Scan for the cell matching the given text and deliver its (X, Y) coordinate at center. 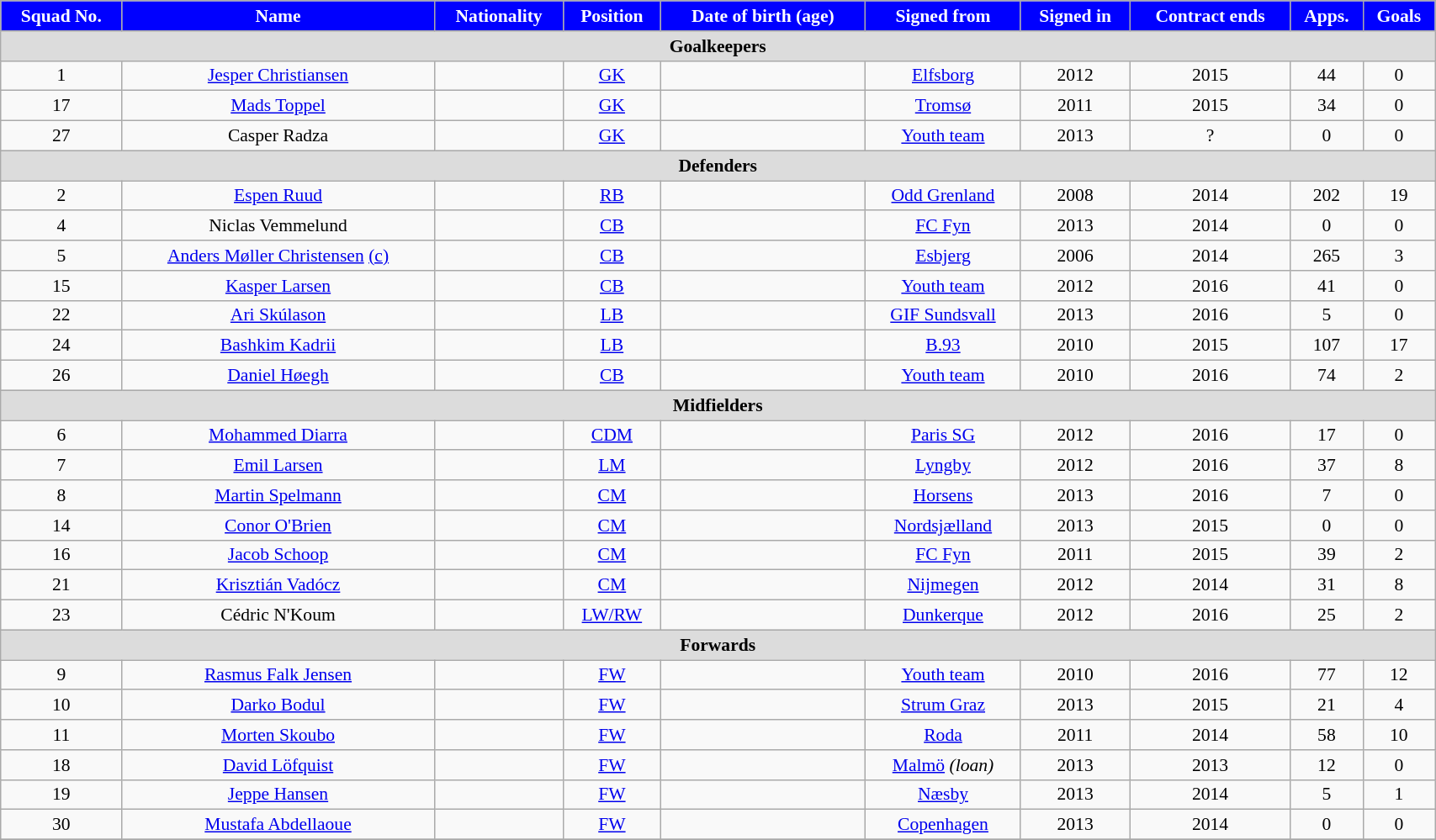
30 (61, 825)
Copenhagen (943, 825)
16 (61, 555)
Jeppe Hansen (278, 795)
11 (61, 735)
Dunkerque (943, 615)
6 (61, 436)
Mads Toppel (278, 106)
B.93 (943, 346)
Morten Skoubo (278, 735)
Bashkim Kadrii (278, 346)
GIF Sundsvall (943, 315)
37 (1327, 466)
Odd Grenland (943, 196)
Goalkeepers (718, 46)
Goals (1399, 16)
41 (1327, 286)
Nordsjælland (943, 526)
Signed in (1075, 16)
Kasper Larsen (278, 286)
25 (1327, 615)
Name (278, 16)
15 (61, 286)
? (1210, 136)
Rasmus Falk Jensen (278, 675)
Defenders (718, 166)
LM (612, 466)
Roda (943, 735)
Mohammed Diarra (278, 436)
Krisztián Vadócz (278, 585)
107 (1327, 346)
Lyngby (943, 466)
CDM (612, 436)
22 (61, 315)
18 (61, 765)
Anders Møller Christensen (c) (278, 256)
39 (1327, 555)
Esbjerg (943, 256)
Næsby (943, 795)
David Löfquist (278, 765)
Contract ends (1210, 16)
Casper Radza (278, 136)
2008 (1075, 196)
26 (61, 376)
Apps. (1327, 16)
Strum Graz (943, 705)
34 (1327, 106)
9 (61, 675)
58 (1327, 735)
Position (612, 16)
Espen Ruud (278, 196)
Cédric N'Koum (278, 615)
31 (1327, 585)
3 (1399, 256)
Emil Larsen (278, 466)
Tromsø (943, 106)
Jacob Schoop (278, 555)
Niclas Vemmelund (278, 226)
Ari Skúlason (278, 315)
24 (61, 346)
Elfsborg (943, 76)
265 (1327, 256)
LW/RW (612, 615)
Midfielders (718, 405)
Horsens (943, 495)
Mustafa Abdellaoue (278, 825)
Date of birth (age) (763, 16)
Nijmegen (943, 585)
Forwards (718, 645)
2006 (1075, 256)
23 (61, 615)
Nationality (499, 16)
RB (612, 196)
77 (1327, 675)
14 (61, 526)
Daniel Høegh (278, 376)
44 (1327, 76)
Squad No. (61, 16)
27 (61, 136)
Paris SG (943, 436)
Malmö (loan) (943, 765)
Jesper Christiansen (278, 76)
202 (1327, 196)
Darko Bodul (278, 705)
Martin Spelmann (278, 495)
Conor O'Brien (278, 526)
Signed from (943, 16)
74 (1327, 376)
